Return [X, Y] of the center of cell containing provided text 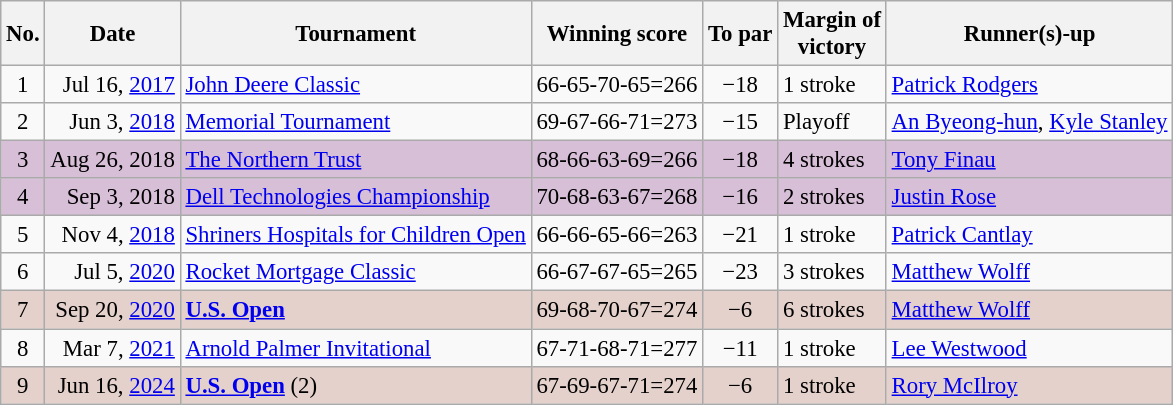
Nov 4, 2018 [112, 235]
66-65-70-65=266 [617, 85]
3 [23, 160]
Date [112, 34]
9 [23, 385]
69-67-66-71=273 [617, 122]
4 [23, 197]
Jul 5, 2020 [112, 273]
Rory McIlroy [1029, 385]
−11 [740, 348]
Rocket Mortgage Classic [356, 273]
Dell Technologies Championship [356, 197]
John Deere Classic [356, 85]
70-68-63-67=268 [617, 197]
To par [740, 34]
Aug 26, 2018 [112, 160]
Lee Westwood [1029, 348]
U.S. Open [356, 310]
The Northern Trust [356, 160]
3 strokes [832, 273]
−23 [740, 273]
−15 [740, 122]
−16 [740, 197]
6 strokes [832, 310]
Winning score [617, 34]
Shriners Hospitals for Children Open [356, 235]
Tony Finau [1029, 160]
2 strokes [832, 197]
4 strokes [832, 160]
68-66-63-69=266 [617, 160]
Patrick Rodgers [1029, 85]
−21 [740, 235]
1 [23, 85]
An Byeong-hun, Kyle Stanley [1029, 122]
5 [23, 235]
U.S. Open (2) [356, 385]
Jun 16, 2024 [112, 385]
Playoff [832, 122]
Arnold Palmer Invitational [356, 348]
Sep 20, 2020 [112, 310]
Runner(s)-up [1029, 34]
Sep 3, 2018 [112, 197]
8 [23, 348]
7 [23, 310]
Patrick Cantlay [1029, 235]
Margin ofvictory [832, 34]
No. [23, 34]
66-66-65-66=263 [617, 235]
67-71-68-71=277 [617, 348]
6 [23, 273]
Jun 3, 2018 [112, 122]
Tournament [356, 34]
66-67-67-65=265 [617, 273]
67-69-67-71=274 [617, 385]
69-68-70-67=274 [617, 310]
2 [23, 122]
Memorial Tournament [356, 122]
Justin Rose [1029, 197]
Jul 16, 2017 [112, 85]
Mar 7, 2021 [112, 348]
